Extract the [X, Y] coordinate from the center of the cell holding the provided text.  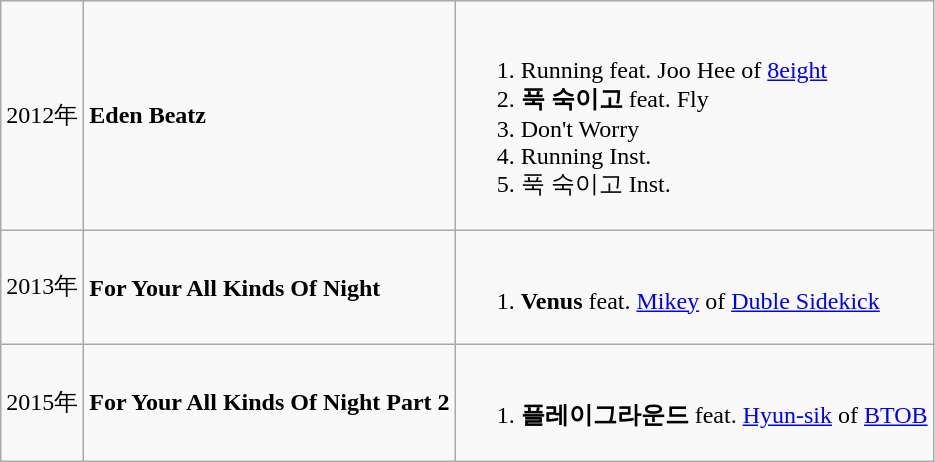
Eden Beatz [270, 116]
2012年 [42, 116]
플레이그라운드 feat. Hyun-sik of BTOB [694, 403]
Venus feat. Mikey of Duble Sidekick [694, 288]
Running feat. Joo Hee of 8eight푹 숙이고 feat. FlyDon't WorryRunning Inst.푹 숙이고 Inst. [694, 116]
For Your All Kinds Of Night [270, 288]
For Your All Kinds Of Night Part 2 [270, 403]
2013年 [42, 288]
2015年 [42, 403]
